Locate the cell with the specified text and output its (x, y) center coordinate. 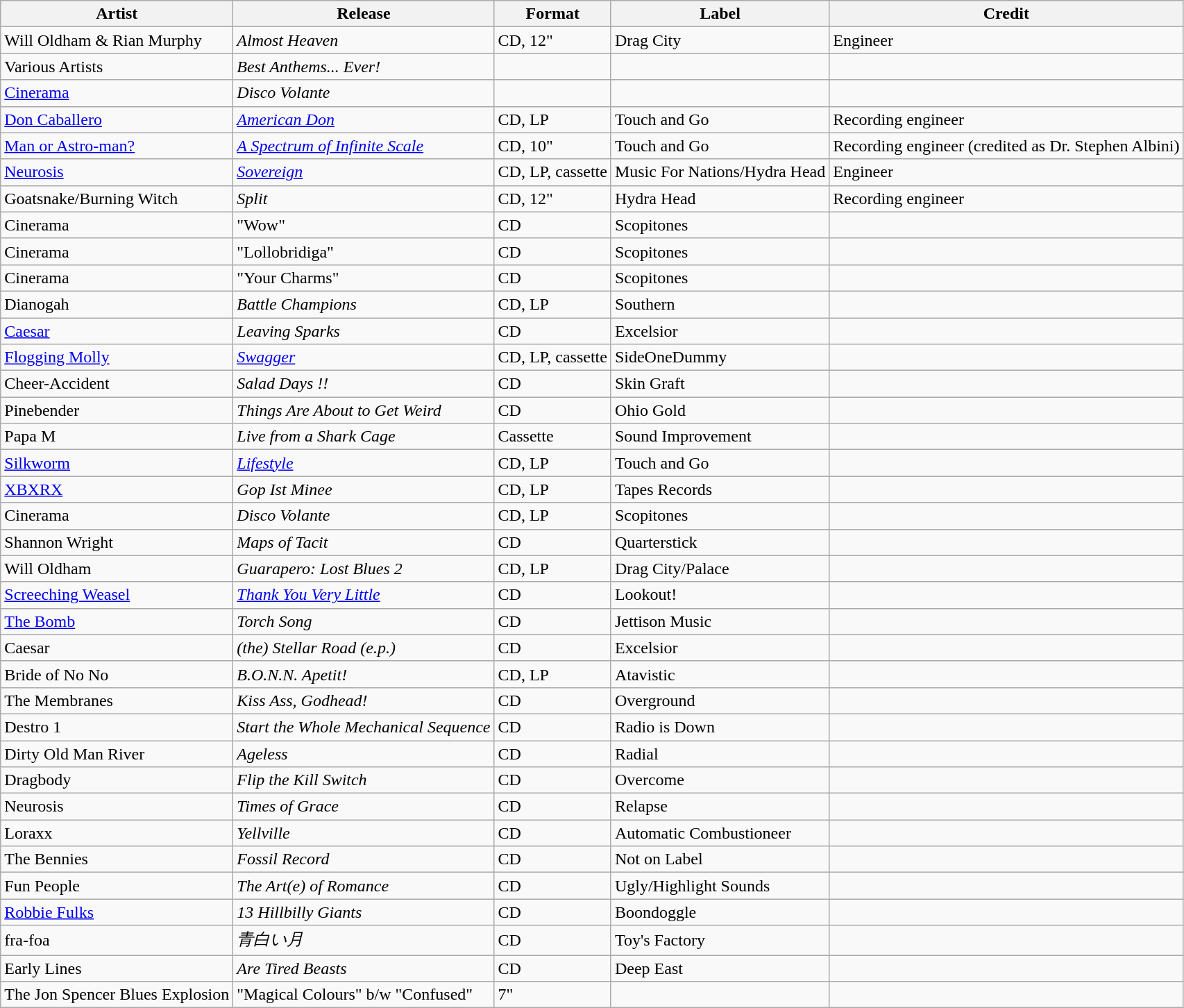
Bride of No No (117, 674)
Swagger (364, 358)
Goatsnake/Burning Witch (117, 199)
7" (552, 995)
Times of Grace (364, 807)
"Magical Colours" b/w "Confused" (364, 995)
Release (364, 14)
Ohio Gold (720, 410)
The Bomb (117, 621)
Live from a Shark Cage (364, 437)
Automatic Combustioneer (720, 833)
Will Oldham & Rian Murphy (117, 40)
青白い月 (364, 940)
Thank You Very Little (364, 595)
Credit (1006, 14)
Things Are About to Get Weird (364, 410)
SideOneDummy (720, 358)
Lifestyle (364, 463)
Tapes Records (720, 489)
Drag City/Palace (720, 569)
"Wow" (364, 225)
Cheer-Accident (117, 384)
Kiss Ass, Godhead! (364, 700)
Dirty Old Man River (117, 753)
Flip the Kill Switch (364, 780)
Don Caballero (117, 119)
Are Tired Beasts (364, 968)
Sovereign (364, 172)
Yellville (364, 833)
Guarapero: Lost Blues 2 (364, 569)
The Art(e) of Romance (364, 886)
Atavistic (720, 674)
The Jon Spencer Blues Explosion (117, 995)
Overground (720, 700)
Overcome (720, 780)
Cassette (552, 437)
Artist (117, 14)
Split (364, 199)
Shannon Wright (117, 542)
13 Hillbilly Giants (364, 912)
Boondoggle (720, 912)
Robbie Fulks (117, 912)
"Lollobridiga" (364, 251)
B.O.N.N. Apetit! (364, 674)
Lookout! (720, 595)
Quarterstick (720, 542)
Gop Ist Minee (364, 489)
Sound Improvement (720, 437)
Radio is Down (720, 727)
Destro 1 (117, 727)
The Membranes (117, 700)
Dianogah (117, 304)
Battle Champions (364, 304)
Ugly/Highlight Sounds (720, 886)
Relapse (720, 807)
American Don (364, 119)
Deep East (720, 968)
The Bennies (117, 859)
Best Anthems... Ever! (364, 67)
Start the Whole Mechanical Sequence (364, 727)
Jettison Music (720, 621)
(the) Stellar Road (e.p.) (364, 648)
"Your Charms" (364, 278)
Torch Song (364, 621)
Leaving Sparks (364, 331)
A Spectrum of Infinite Scale (364, 146)
Loraxx (117, 833)
Papa M (117, 437)
Recording engineer (credited as Dr. Stephen Albini) (1006, 146)
Radial (720, 753)
Various Artists (117, 67)
Dragbody (117, 780)
Hydra Head (720, 199)
CD, 10" (552, 146)
Pinebender (117, 410)
Almost Heaven (364, 40)
fra-foa (117, 940)
Will Oldham (117, 569)
Skin Graft (720, 384)
Label (720, 14)
XBXRX (117, 489)
Format (552, 14)
Maps of Tacit (364, 542)
Fun People (117, 886)
Screeching Weasel (117, 595)
Not on Label (720, 859)
Early Lines (117, 968)
Southern (720, 304)
Silkworm (117, 463)
Fossil Record (364, 859)
Toy's Factory (720, 940)
Music For Nations/Hydra Head (720, 172)
Flogging Molly (117, 358)
Drag City (720, 40)
Ageless (364, 753)
Man or Astro-man? (117, 146)
Salad Days !! (364, 384)
